For the text-containing cell, return its midpoint in (x, y) coordinate format. 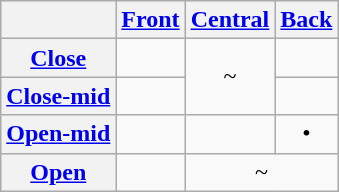
Front (150, 20)
Open-mid (58, 134)
Central (230, 20)
Back (306, 20)
Close-mid (58, 96)
• (306, 134)
Close (58, 58)
Open (58, 172)
